Detect which cell encompasses the target text, then output its (x, y) center coordinate. 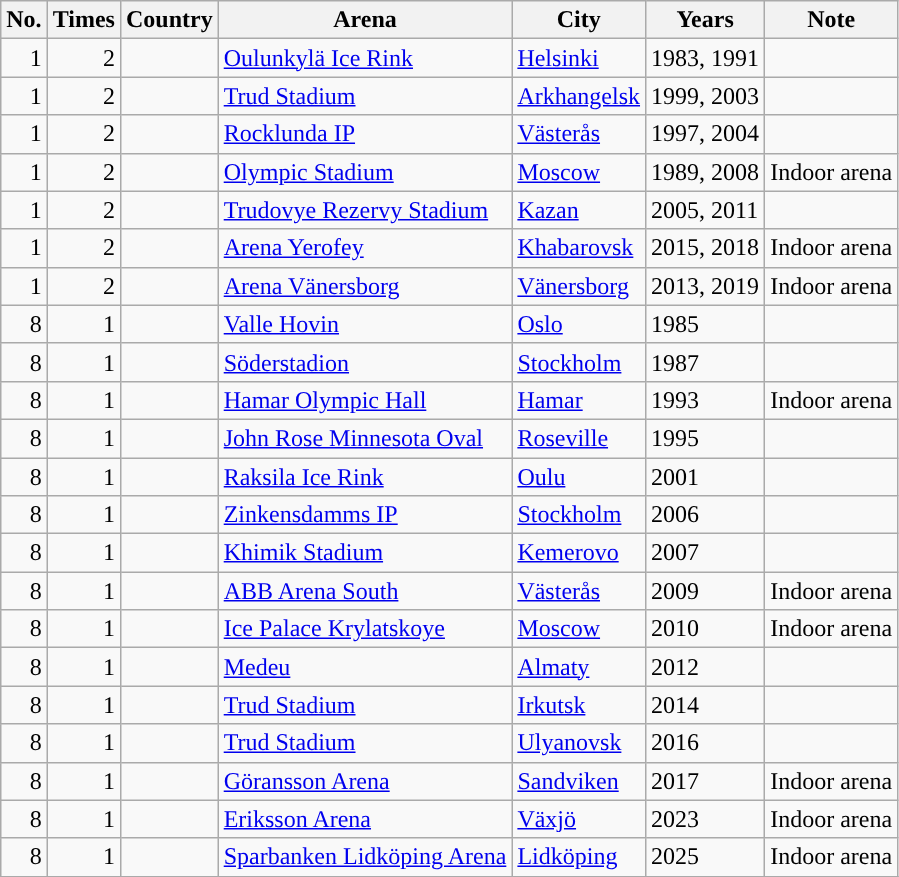
City (579, 20)
Raksila Ice Rink (365, 477)
Eriksson Arena (365, 819)
Vänersborg (579, 286)
Roseville (579, 438)
1997, 2004 (706, 134)
2014 (706, 705)
No. (24, 20)
Rocklunda IP (365, 134)
Trudovye Rezervy Stadium (365, 210)
Note (832, 20)
Oslo (579, 324)
1985 (706, 324)
2001 (706, 477)
Times (84, 20)
Helsinki (579, 58)
2025 (706, 857)
2023 (706, 819)
ABB Arena South (365, 591)
Sandviken (579, 781)
1983, 1991 (706, 58)
Oulunkylä Ice Rink (365, 58)
Arena Yerofey (365, 248)
Ulyanovsk (579, 743)
Almaty (579, 667)
Zinkensdamms IP (365, 515)
Arena Vänersborg (365, 286)
2006 (706, 515)
Years (706, 20)
Valle Hovin (365, 324)
Khimik Stadium (365, 553)
2012 (706, 667)
Växjö (579, 819)
1989, 2008 (706, 172)
Khabarovsk (579, 248)
2005, 2011 (706, 210)
1993 (706, 400)
Medeu (365, 667)
Sparbanken Lidköping Arena (365, 857)
Country (169, 20)
Lidköping (579, 857)
2016 (706, 743)
1999, 2003 (706, 96)
2009 (706, 591)
Arena (365, 20)
2013, 2019 (706, 286)
Irkutsk (579, 705)
Göransson Arena (365, 781)
John Rose Minnesota Oval (365, 438)
2007 (706, 553)
Olympic Stadium (365, 172)
Ice Palace Krylatskoye (365, 629)
Kemerovo (579, 553)
2010 (706, 629)
Hamar Olympic Hall (365, 400)
Arkhangelsk (579, 96)
Kazan (579, 210)
Oulu (579, 477)
Söderstadion (365, 362)
1995 (706, 438)
2015, 2018 (706, 248)
Hamar (579, 400)
1987 (706, 362)
2017 (706, 781)
